For the text-containing cell, return its midpoint in [X, Y] coordinate format. 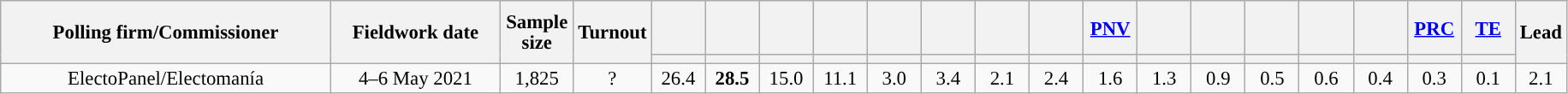
PRC [1434, 27]
0.9 [1219, 79]
Lead [1541, 32]
Turnout [613, 32]
15.0 [786, 79]
0.4 [1380, 79]
Polling firm/Commissioner [166, 32]
2.4 [1056, 79]
4–6 May 2021 [415, 79]
26.4 [678, 79]
? [613, 79]
PNV [1111, 27]
1.6 [1111, 79]
Sample size [537, 32]
28.5 [733, 79]
3.0 [894, 79]
1,825 [537, 79]
Fieldwork date [415, 32]
0.1 [1488, 79]
0.5 [1272, 79]
0.3 [1434, 79]
0.6 [1327, 79]
ElectoPanel/Electomanía [166, 79]
TE [1488, 27]
3.4 [948, 79]
1.3 [1164, 79]
11.1 [840, 79]
